Output the (x, y) coordinate of the center of the cell containing the given text.  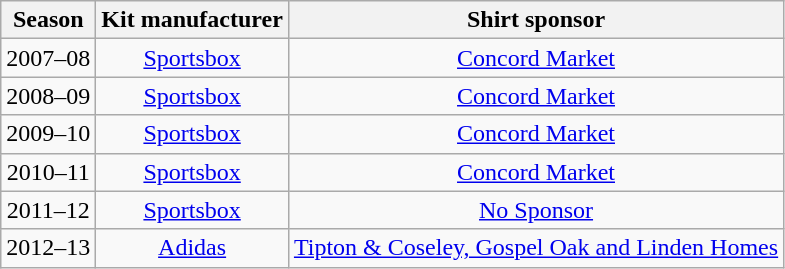
2009–10 (48, 134)
2010–11 (48, 172)
2011–12 (48, 210)
Tipton & Coseley, Gospel Oak and Linden Homes (536, 248)
Shirt sponsor (536, 20)
2008–09 (48, 96)
2012–13 (48, 248)
No Sponsor (536, 210)
Season (48, 20)
2007–08 (48, 58)
Adidas (192, 248)
Kit manufacturer (192, 20)
